Pinpoint the cell where the given text exists, returning its (x, y) midpoint coordinate. 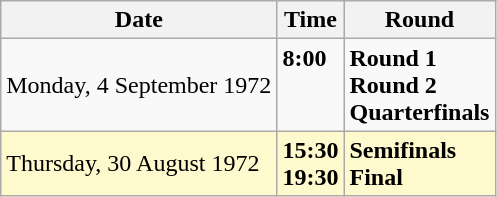
Time (310, 20)
SemifinalsFinal (420, 164)
Round (420, 20)
Monday, 4 September 1972 (139, 85)
15:3019:30 (310, 164)
Thursday, 30 August 1972 (139, 164)
Round 1Round 2Quarterfinals (420, 85)
8:00 (310, 85)
Date (139, 20)
